For the text-containing cell, return its midpoint in (X, Y) coordinate format. 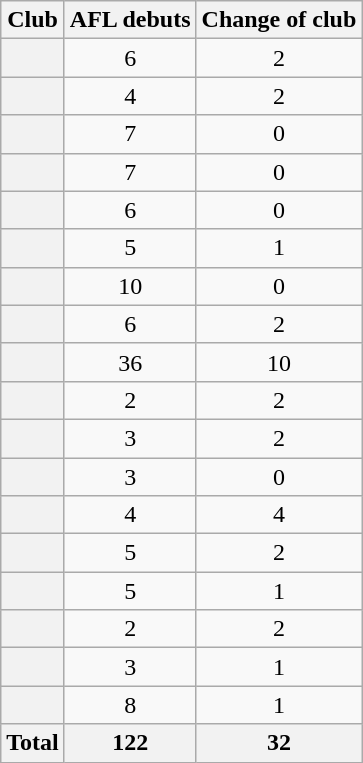
32 (279, 743)
8 (130, 705)
122 (130, 743)
Club (33, 20)
AFL debuts (130, 20)
Change of club (279, 20)
Total (33, 743)
36 (130, 362)
